Extract the (X, Y) coordinate from the center of the cell holding the provided text.  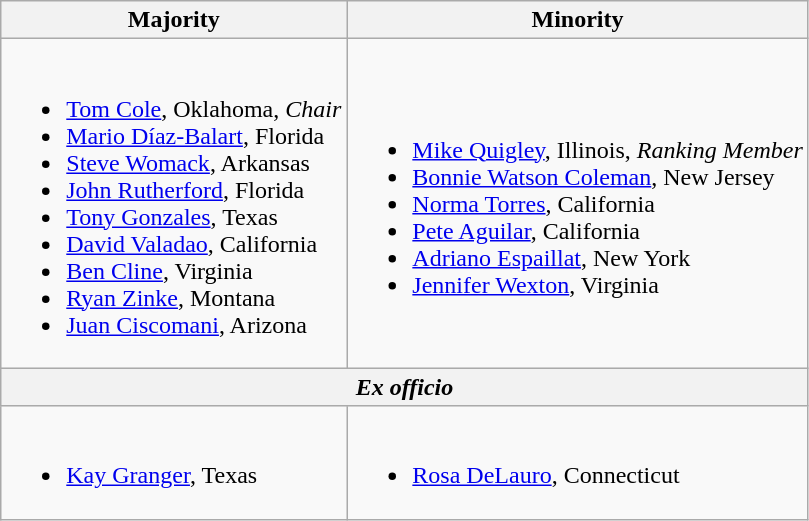
Ex officio (405, 387)
Majority (174, 20)
Minority (578, 20)
Rosa DeLauro, Connecticut (578, 462)
Kay Granger, Texas (174, 462)
